For the text-containing cell, return its midpoint in (X, Y) coordinate format. 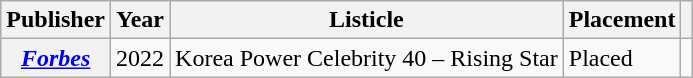
Placement (622, 20)
Placed (622, 58)
Korea Power Celebrity 40 – Rising Star (367, 58)
2022 (140, 58)
Forbes (56, 58)
Year (140, 20)
Publisher (56, 20)
Listicle (367, 20)
